Scan for the cell matching the given text and deliver its (X, Y) coordinate at center. 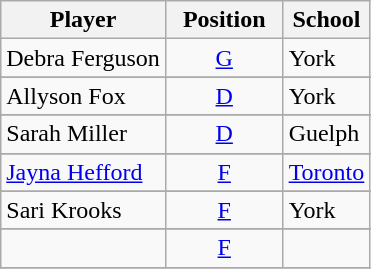
Jayna Hefford (84, 172)
Sari Krooks (84, 210)
Player (84, 20)
School (326, 20)
G (224, 58)
Debra Ferguson (84, 58)
Allyson Fox (84, 96)
Position (224, 20)
Toronto (326, 172)
Guelph (326, 134)
Sarah Miller (84, 134)
